Scan for the cell matching the given text and deliver its (X, Y) coordinate at center. 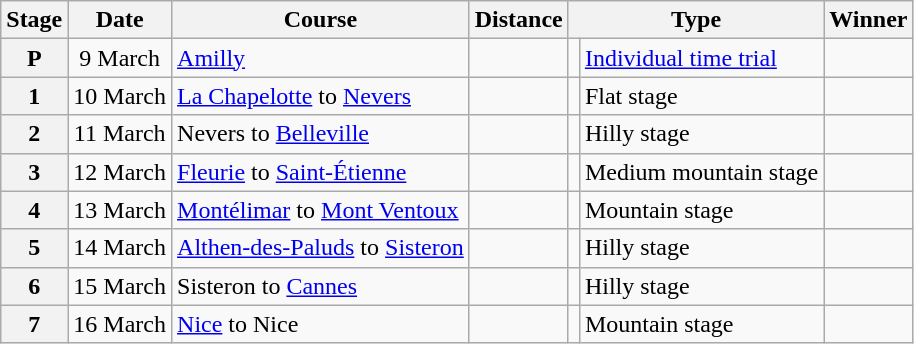
5 (34, 248)
Flat stage (701, 96)
16 March (120, 324)
7 (34, 324)
3 (34, 172)
Distance (518, 20)
Nevers to Belleville (321, 134)
Stage (34, 20)
Medium mountain stage (701, 172)
Althen-des-Paluds to Sisteron (321, 248)
Fleurie to Saint-Étienne (321, 172)
9 March (120, 58)
1 (34, 96)
Winner (868, 20)
Amilly (321, 58)
6 (34, 286)
Nice to Nice (321, 324)
14 March (120, 248)
Type (696, 20)
10 March (120, 96)
Sisteron to Cannes (321, 286)
Course (321, 20)
4 (34, 210)
11 March (120, 134)
13 March (120, 210)
P (34, 58)
15 March (120, 286)
Date (120, 20)
Montélimar to Mont Ventoux (321, 210)
2 (34, 134)
12 March (120, 172)
La Chapelotte to Nevers (321, 96)
Individual time trial (701, 58)
